Detect which cell encompasses the target text, then output its [X, Y] center coordinate. 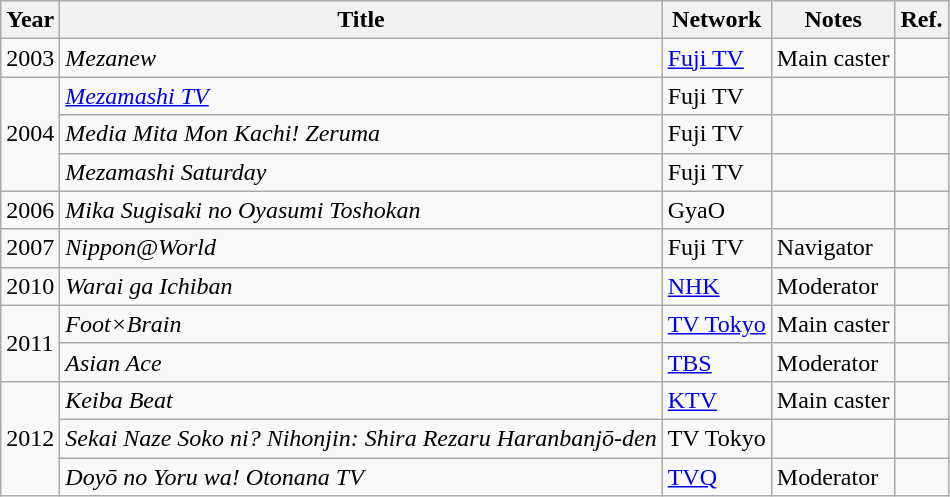
Media Mita Mon Kachi! Zeruma [361, 134]
Year [30, 20]
2004 [30, 134]
KTV [716, 400]
Mezamashi Saturday [361, 172]
Nippon@World [361, 248]
2003 [30, 58]
TBS [716, 362]
Asian Ace [361, 362]
Network [716, 20]
Warai ga Ichiban [361, 286]
Doyō no Yoru wa! Otonana TV [361, 477]
2011 [30, 343]
Ref. [922, 20]
2010 [30, 286]
Keiba Beat [361, 400]
Foot×Brain [361, 324]
2006 [30, 210]
Mika Sugisaki no Oyasumi Toshokan [361, 210]
Notes [833, 20]
2007 [30, 248]
2012 [30, 438]
Mezanew [361, 58]
Title [361, 20]
GyaO [716, 210]
Navigator [833, 248]
NHK [716, 286]
Sekai Naze Soko ni? Nihonjin: Shira Rezaru Haranbanjō-den [361, 438]
TVQ [716, 477]
Mezamashi TV [361, 96]
